Search for the cell housing the specified text and yield its (x, y) center coordinate. 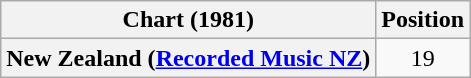
Position (423, 20)
New Zealand (Recorded Music NZ) (188, 58)
19 (423, 58)
Chart (1981) (188, 20)
